From the cell containing the given text, extract its center point as (x, y) coordinate. 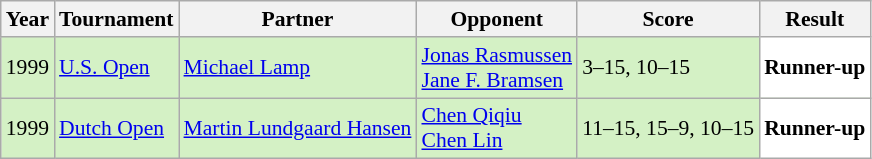
Jonas Rasmussen Jane F. Bramsen (496, 68)
U.S. Open (116, 68)
Opponent (496, 19)
Dutch Open (116, 128)
3–15, 10–15 (668, 68)
Score (668, 19)
Tournament (116, 19)
Partner (298, 19)
11–15, 15–9, 10–15 (668, 128)
Year (28, 19)
Martin Lundgaard Hansen (298, 128)
Chen Qiqiu Chen Lin (496, 128)
Result (814, 19)
Michael Lamp (298, 68)
